Provide the [X, Y] coordinate of the cell's center where the given text is located.  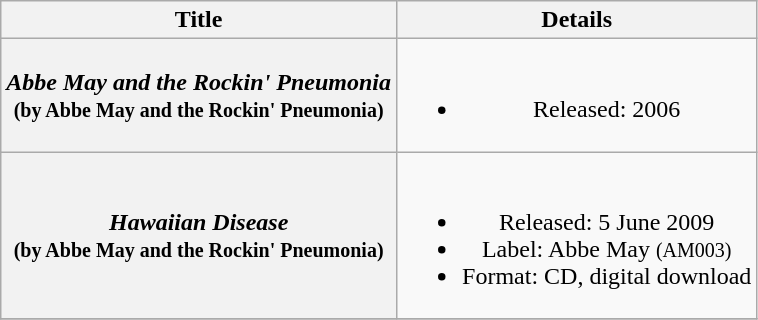
Title [199, 20]
Abbe May and the Rockin' Pneumonia (by Abbe May and the Rockin' Pneumonia) [199, 96]
Released: 5 June 2009Label: Abbe May (AM003)Format: CD, digital download [577, 236]
Released: 2006 [577, 96]
Hawaiian Disease (by Abbe May and the Rockin' Pneumonia) [199, 236]
Details [577, 20]
